From the cell containing the given text, extract its center point as [X, Y] coordinate. 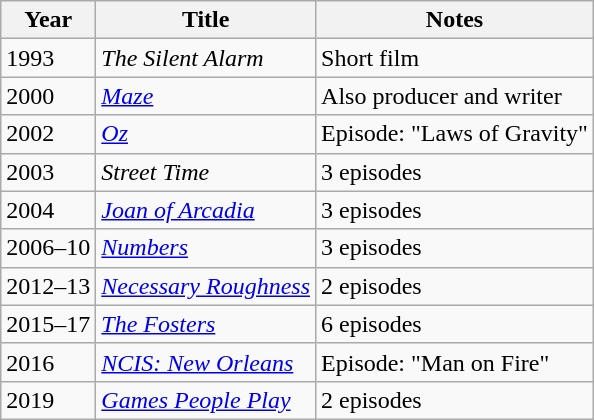
Necessary Roughness [206, 286]
6 episodes [455, 324]
The Silent Alarm [206, 58]
2000 [48, 96]
1993 [48, 58]
2004 [48, 210]
The Fosters [206, 324]
Short film [455, 58]
Joan of Arcadia [206, 210]
2002 [48, 134]
Title [206, 20]
NCIS: New Orleans [206, 362]
Also producer and writer [455, 96]
2019 [48, 400]
2003 [48, 172]
Oz [206, 134]
Street Time [206, 172]
Maze [206, 96]
Year [48, 20]
Numbers [206, 248]
2016 [48, 362]
Episode: "Man on Fire" [455, 362]
Notes [455, 20]
2012–13 [48, 286]
2006–10 [48, 248]
Episode: "Laws of Gravity" [455, 134]
Games People Play [206, 400]
2015–17 [48, 324]
